From the cell containing the given text, extract its center point as (x, y) coordinate. 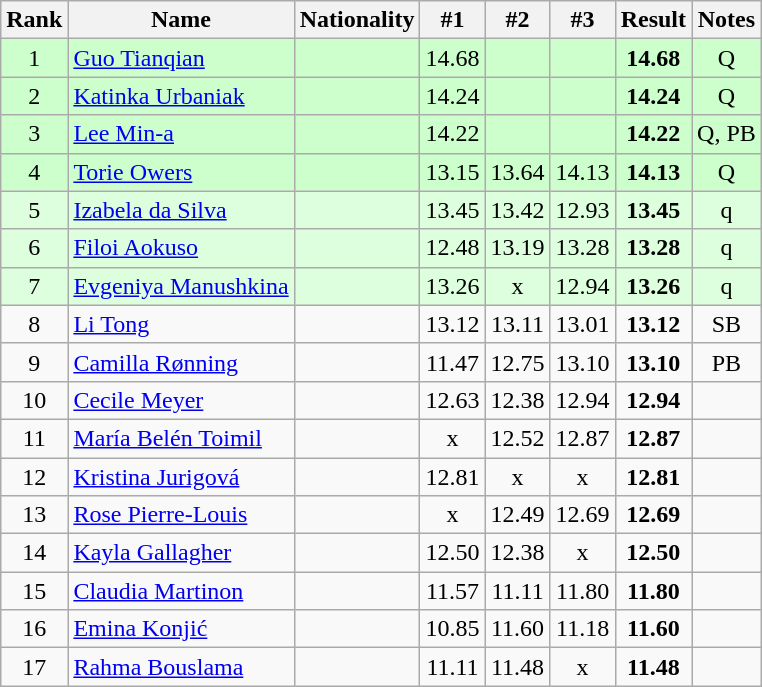
7 (34, 286)
Li Tong (181, 324)
13.11 (518, 324)
Notes (727, 20)
11 (34, 438)
3 (34, 134)
6 (34, 248)
#1 (452, 20)
15 (34, 591)
8 (34, 324)
Torie Owers (181, 172)
12.48 (452, 248)
12.52 (518, 438)
Kristina Jurigová (181, 477)
17 (34, 667)
María Belén Toimil (181, 438)
11.47 (452, 362)
Camilla Rønning (181, 362)
#3 (582, 20)
5 (34, 210)
Izabela da Silva (181, 210)
Evgeniya Manushkina (181, 286)
13 (34, 515)
Claudia Martinon (181, 591)
PB (727, 362)
1 (34, 58)
10.85 (452, 629)
12.49 (518, 515)
Guo Tianqian (181, 58)
10 (34, 400)
Katinka Urbaniak (181, 96)
11.57 (452, 591)
#2 (518, 20)
12.93 (582, 210)
Emina Konjić (181, 629)
Rank (34, 20)
13.42 (518, 210)
Rose Pierre-Louis (181, 515)
Nationality (357, 20)
13.64 (518, 172)
13.19 (518, 248)
Cecile Meyer (181, 400)
Rahma Bouslama (181, 667)
2 (34, 96)
9 (34, 362)
Filoi Aokuso (181, 248)
Name (181, 20)
13.15 (452, 172)
Lee Min-a (181, 134)
4 (34, 172)
11.18 (582, 629)
14 (34, 553)
Kayla Gallagher (181, 553)
13.01 (582, 324)
12.75 (518, 362)
16 (34, 629)
12 (34, 477)
Result (653, 20)
SB (727, 324)
Q, PB (727, 134)
12.63 (452, 400)
